Output the [x, y] coordinate of the center of the cell containing the given text.  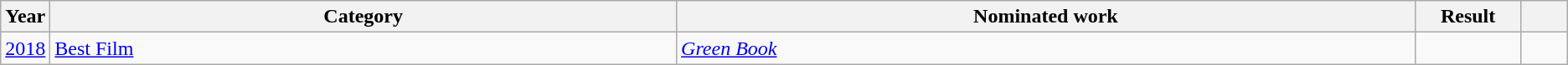
Result [1467, 17]
2018 [25, 48]
Best Film [364, 48]
Nominated work [1046, 17]
Green Book [1046, 48]
Year [25, 17]
Category [364, 17]
